From the cell containing the given text, extract its center point as [x, y] coordinate. 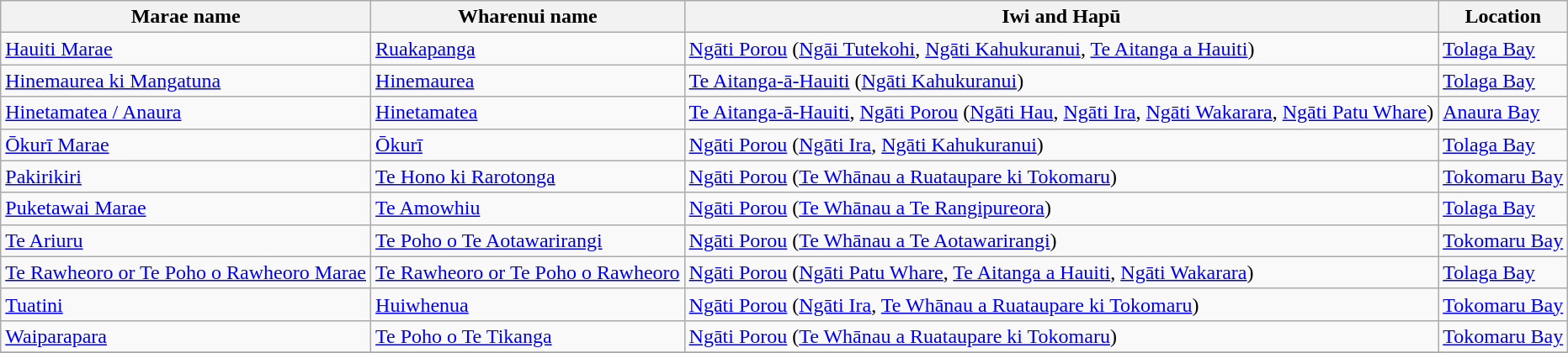
Hinemaurea ki Mangatuna [186, 81]
Ngāti Porou (Ngāti Patu Whare, Te Aitanga a Hauiti, Ngāti Wakarara) [1061, 272]
Ōkurī Marae [186, 145]
Huiwhenua [529, 304]
Te Amowhiu [529, 208]
Marae name [186, 17]
Tuatini [186, 304]
Ngāti Porou (Ngāi Tutekohi, Ngāti Kahukuranui, Te Aitanga a Hauiti) [1061, 49]
Pakirikiri [186, 176]
Te Aitanga-ā-Hauiti (Ngāti Kahukuranui) [1061, 81]
Te Poho o Te Aotawarirangi [529, 240]
Ngāti Porou (Te Whānau a Te Rangipureora) [1061, 208]
Hinetamatea / Anaura [186, 113]
Te Poho o Te Tikanga [529, 336]
Hinemaurea [529, 81]
Te Rawheoro or Te Poho o Rawheoro [529, 272]
Ōkurī [529, 145]
Te Rawheoro or Te Poho o Rawheoro Marae [186, 272]
Puketawai Marae [186, 208]
Iwi and Hapū [1061, 17]
Ruakapanga [529, 49]
Ngāti Porou (Te Whānau a Te Aotawarirangi) [1061, 240]
Ngāti Porou (Ngāti Ira, Te Whānau a Ruataupare ki Tokomaru) [1061, 304]
Te Ariuru [186, 240]
Waiparapara [186, 336]
Anaura Bay [1503, 113]
Ngāti Porou (Ngāti Ira, Ngāti Kahukuranui) [1061, 145]
Wharenui name [529, 17]
Te Aitanga-ā-Hauiti, Ngāti Porou (Ngāti Hau, Ngāti Ira, Ngāti Wakarara, Ngāti Patu Whare) [1061, 113]
Te Hono ki Rarotonga [529, 176]
Hauiti Marae [186, 49]
Hinetamatea [529, 113]
Location [1503, 17]
